Provide the (x, y) coordinate of the cell's center where the given text is located.  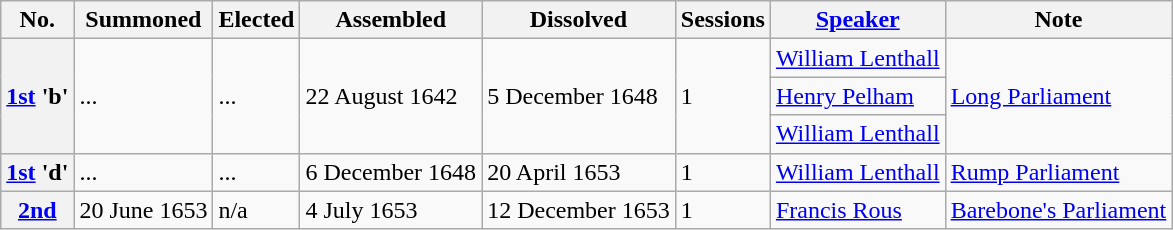
n/a (256, 210)
4 July 1653 (391, 210)
22 August 1642 (391, 96)
5 December 1648 (579, 96)
1st 'b' (38, 96)
Note (1058, 20)
Speaker (858, 20)
6 December 1648 (391, 172)
2nd (38, 210)
20 June 1653 (144, 210)
Henry Pelham (858, 96)
Elected (256, 20)
Rump Parliament (1058, 172)
No. (38, 20)
12 December 1653 (579, 210)
Dissolved (579, 20)
Long Parliament (1058, 96)
Barebone's Parliament (1058, 210)
Summoned (144, 20)
Assembled (391, 20)
20 April 1653 (579, 172)
Francis Rous (858, 210)
1st 'd' (38, 172)
Sessions (722, 20)
